Locate the cell with the specified text and output its (X, Y) center coordinate. 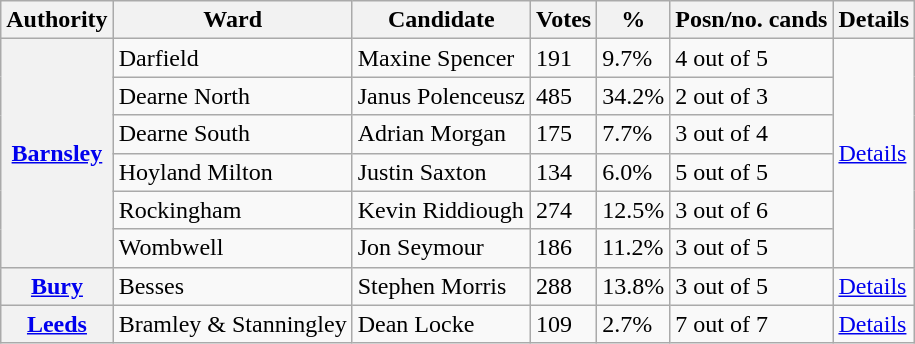
4 out of 5 (752, 58)
Leeds (57, 324)
13.8% (634, 286)
Maxine Spencer (441, 58)
Stephen Morris (441, 286)
Ward (232, 20)
2.7% (634, 324)
Jon Seymour (441, 248)
274 (564, 210)
134 (564, 172)
3 out of 4 (752, 134)
% (634, 20)
9.7% (634, 58)
Wombwell (232, 248)
12.5% (634, 210)
175 (564, 134)
186 (564, 248)
Rockingham (232, 210)
3 out of 6 (752, 210)
11.2% (634, 248)
Besses (232, 286)
2 out of 3 (752, 96)
Bramley & Stanningley (232, 324)
485 (564, 96)
Candidate (441, 20)
Dean Locke (441, 324)
Votes (564, 20)
Bury (57, 286)
Authority (57, 20)
Janus Polenceusz (441, 96)
Barnsley (57, 153)
109 (564, 324)
5 out of 5 (752, 172)
6.0% (634, 172)
Adrian Morgan (441, 134)
288 (564, 286)
7 out of 7 (752, 324)
Posn/no. cands (752, 20)
Dearne South (232, 134)
Justin Saxton (441, 172)
Dearne North (232, 96)
Kevin Riddiough (441, 210)
7.7% (634, 134)
191 (564, 58)
Hoyland Milton (232, 172)
34.2% (634, 96)
Darfield (232, 58)
